Identify which cell holds the provided text, then report its [X, Y] central coordinate. 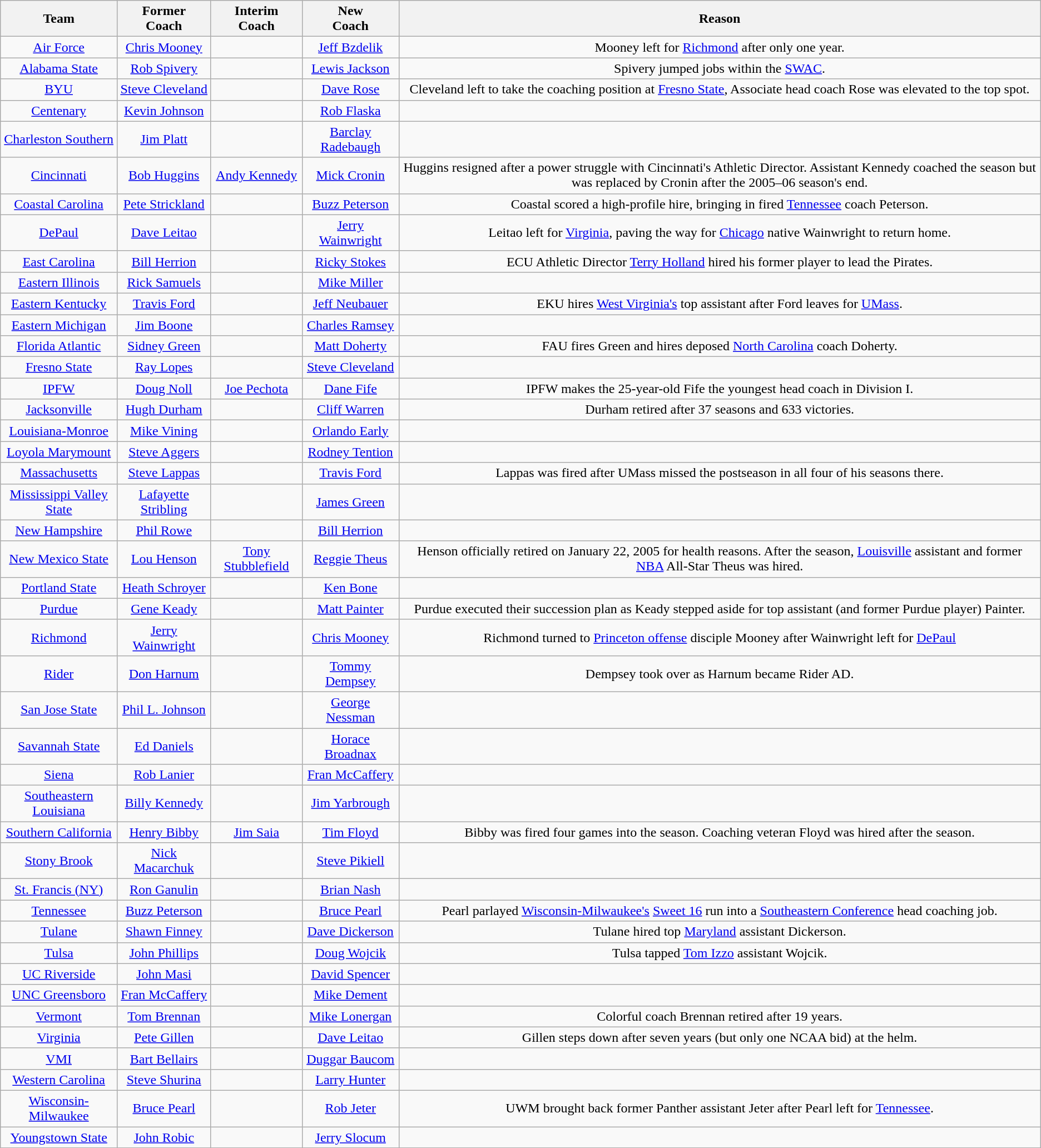
Ricky Stokes [350, 261]
Ron Ganulin [164, 889]
Jim Yarbrough [350, 804]
Rodney Tention [350, 452]
Billy Kennedy [164, 804]
VMI [59, 1058]
New Hampshire [59, 530]
Bob Huggins [164, 176]
Southeastern Louisiana [59, 804]
Eastern Kentucky [59, 304]
Mike Vining [164, 431]
Dempsey took over as Harnum became Rider AD. [720, 674]
Jacksonville [59, 410]
Stony Brook [59, 861]
Rider [59, 674]
Leitao left for Virginia, paving the way for Chicago native Wainwright to return home. [720, 232]
Colorful coach Brennan retired after 19 years. [720, 1016]
Massachusetts [59, 473]
Ken Bone [350, 588]
Eastern Michigan [59, 325]
Jeff Neubauer [350, 304]
Reason [720, 19]
Pete Strickland [164, 204]
Shawn Finney [164, 932]
Tim Floyd [350, 832]
Loyola Marymount [59, 452]
Henry Bibby [164, 832]
Bibby was fired four games into the season. Coaching veteran Floyd was hired after the season. [720, 832]
James Green [350, 501]
Coastal Carolina [59, 204]
Florida Atlantic [59, 346]
Bart Bellairs [164, 1058]
Western Carolina [59, 1080]
Eastern Illinois [59, 282]
Tulane [59, 932]
Dave Rose [350, 90]
Lafayette Stribling [164, 501]
East Carolina [59, 261]
Mick Cronin [350, 176]
Cliff Warren [350, 410]
Lappas was fired after UMass missed the postseason in all four of his seasons there. [720, 473]
Brian Nash [350, 889]
Phil L. Johnson [164, 709]
Rob Jeter [350, 1109]
Matt Doherty [350, 346]
Southern California [59, 832]
Spivery jumped jobs within the SWAC. [720, 68]
Dave Dickerson [350, 932]
Matt Painter [350, 609]
Fresno State [59, 367]
Louisiana-Monroe [59, 431]
John Masi [164, 974]
Barclay Radebaugh [350, 139]
Steve Pikiell [350, 861]
Rob Spivery [164, 68]
John Phillips [164, 953]
Steve Shurina [164, 1080]
Siena [59, 775]
Wisconsin-Milwaukee [59, 1109]
BYU [59, 90]
Youngstown State [59, 1137]
Gillen steps down after seven years (but only one NCAA bid) at the helm. [720, 1037]
Jerry Slocum [350, 1137]
Centenary [59, 111]
Joe Pechota [256, 389]
Andy Kennedy [256, 176]
Cleveland left to take the coaching position at Fresno State, Associate head coach Rose was elevated to the top spot. [720, 90]
David Spencer [350, 974]
DePaul [59, 232]
Purdue executed their succession plan as Keady stepped aside for top assistant (and former Purdue player) Painter. [720, 609]
UNC Greensboro [59, 995]
Savannah State [59, 746]
Vermont [59, 1016]
Rob Lanier [164, 775]
Tom Brennan [164, 1016]
Mike Miller [350, 282]
Tulsa [59, 953]
Gene Keady [164, 609]
Nick Macarchuk [164, 861]
Reggie Theus [350, 559]
George Nessman [350, 709]
Pete Gillen [164, 1037]
Horace Broadnax [350, 746]
Henson officially retired on January 22, 2005 for health reasons. After the season, Louisville assistant and former NBA All-Star Theus was hired. [720, 559]
Doug Noll [164, 389]
Tennessee [59, 911]
Kevin Johnson [164, 111]
Phil Rowe [164, 530]
Doug Wojcik [350, 953]
Orlando Early [350, 431]
Cincinnati [59, 176]
Richmond [59, 637]
Tulane hired top Maryland assistant Dickerson. [720, 932]
FormerCoach [164, 19]
Tommy Dempsey [350, 674]
IPFW [59, 389]
Rob Flaska [350, 111]
Hugh Durham [164, 410]
Lewis Jackson [350, 68]
Air Force [59, 47]
Dane Fife [350, 389]
Portland State [59, 588]
Jim Saia [256, 832]
EKU hires West Virginia's top assistant after Ford leaves for UMass. [720, 304]
InterimCoach [256, 19]
San Jose State [59, 709]
Tulsa tapped Tom Izzo assistant Wojcik. [720, 953]
Duggar Baucom [350, 1058]
Team [59, 19]
St. Francis (NY) [59, 889]
Mike Lonergan [350, 1016]
Alabama State [59, 68]
Don Harnum [164, 674]
Mooney left for Richmond after only one year. [720, 47]
Ray Lopes [164, 367]
Durham retired after 37 seasons and 633 victories. [720, 410]
New Mexico State [59, 559]
Ed Daniels [164, 746]
Lou Henson [164, 559]
Larry Hunter [350, 1080]
Steve Lappas [164, 473]
Jim Platt [164, 139]
ECU Athletic Director Terry Holland hired his former player to lead the Pirates. [720, 261]
NewCoach [350, 19]
Jeff Bzdelik [350, 47]
IPFW makes the 25-year-old Fife the youngest head coach in Division I. [720, 389]
Steve Aggers [164, 452]
John Robic [164, 1137]
Pearl parlayed Wisconsin-Milwaukee's Sweet 16 run into a Southeastern Conference head coaching job. [720, 911]
Charles Ramsey [350, 325]
Purdue [59, 609]
Virginia [59, 1037]
Richmond turned to Princeton offense disciple Mooney after Wainwright left for DePaul [720, 637]
Tony Stubblefield [256, 559]
Sidney Green [164, 346]
UC Riverside [59, 974]
Mississippi Valley State [59, 501]
Mike Dement [350, 995]
FAU fires Green and hires deposed North Carolina coach Doherty. [720, 346]
UWM brought back former Panther assistant Jeter after Pearl left for Tennessee. [720, 1109]
Heath Schroyer [164, 588]
Jim Boone [164, 325]
Charleston Southern [59, 139]
Coastal scored a high-profile hire, bringing in fired Tennessee coach Peterson. [720, 204]
Rick Samuels [164, 282]
